Provide the (x, y) coordinate of the cell's center where the given text is located.  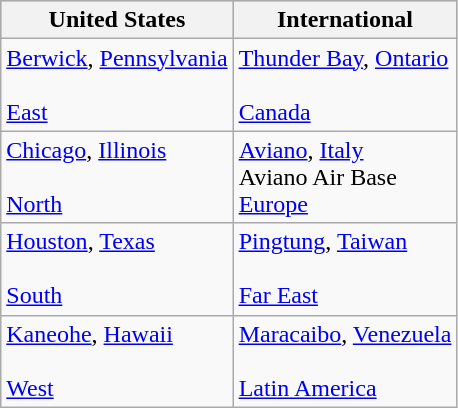
Pingtung, TaiwanFar East (345, 269)
United States (117, 20)
Berwick, PennsylvaniaEast (117, 85)
International (345, 20)
Maracaibo, VenezuelaLatin America (345, 361)
Chicago, IllinoisNorth (117, 177)
Kaneohe, HawaiiWest (117, 361)
Thunder Bay, OntarioCanada (345, 85)
Aviano, ItalyAviano Air BaseEurope (345, 177)
Houston, TexasSouth (117, 269)
